Pinpoint the cell where the given text exists, returning its (x, y) midpoint coordinate. 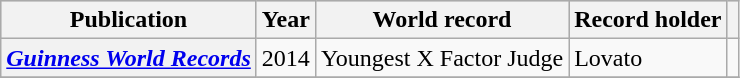
World record (442, 20)
Year (286, 20)
Youngest X Factor Judge (442, 58)
2014 (286, 58)
Lovato (648, 58)
Record holder (648, 20)
Guinness World Records (129, 58)
Publication (129, 20)
